Identify which cell holds the provided text, then report its (x, y) central coordinate. 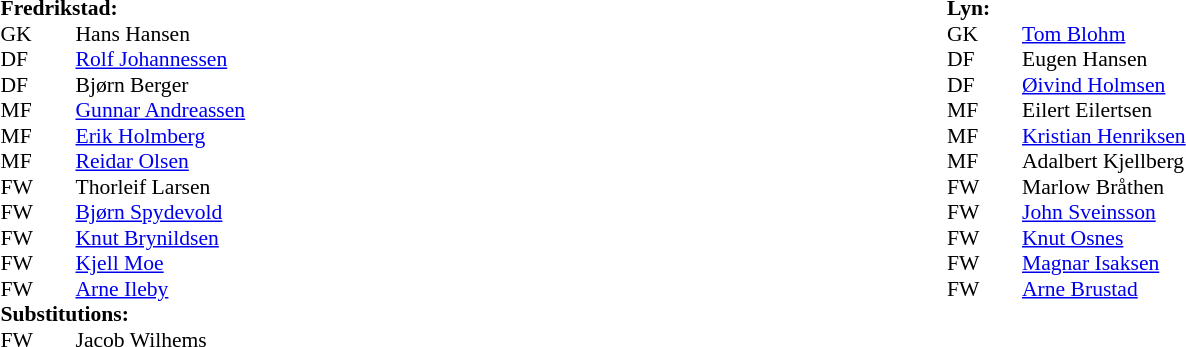
John Sveinsson (1104, 213)
Erik Holmberg (161, 136)
Knut Brynildsen (161, 238)
Kjell Moe (161, 263)
Øivind Holmsen (1104, 85)
Eugen Hansen (1104, 59)
Knut Osnes (1104, 238)
Arne Brustad (1104, 289)
Substitutions: (122, 315)
Bjørn Berger (161, 85)
Magnar Isaksen (1104, 263)
Bjørn Spydevold (161, 213)
Marlow Bråthen (1104, 187)
Eilert Eilertsen (1104, 111)
Hans Hansen (161, 34)
Rolf Johannessen (161, 59)
Tom Blohm (1104, 34)
Reidar Olsen (161, 161)
Thorleif Larsen (161, 187)
Adalbert Kjellberg (1104, 161)
Gunnar Andreassen (161, 111)
Arne Ileby (161, 289)
Kristian Henriksen (1104, 136)
